Return the [x, y] coordinate for the center point of the cell that contains the specified text.  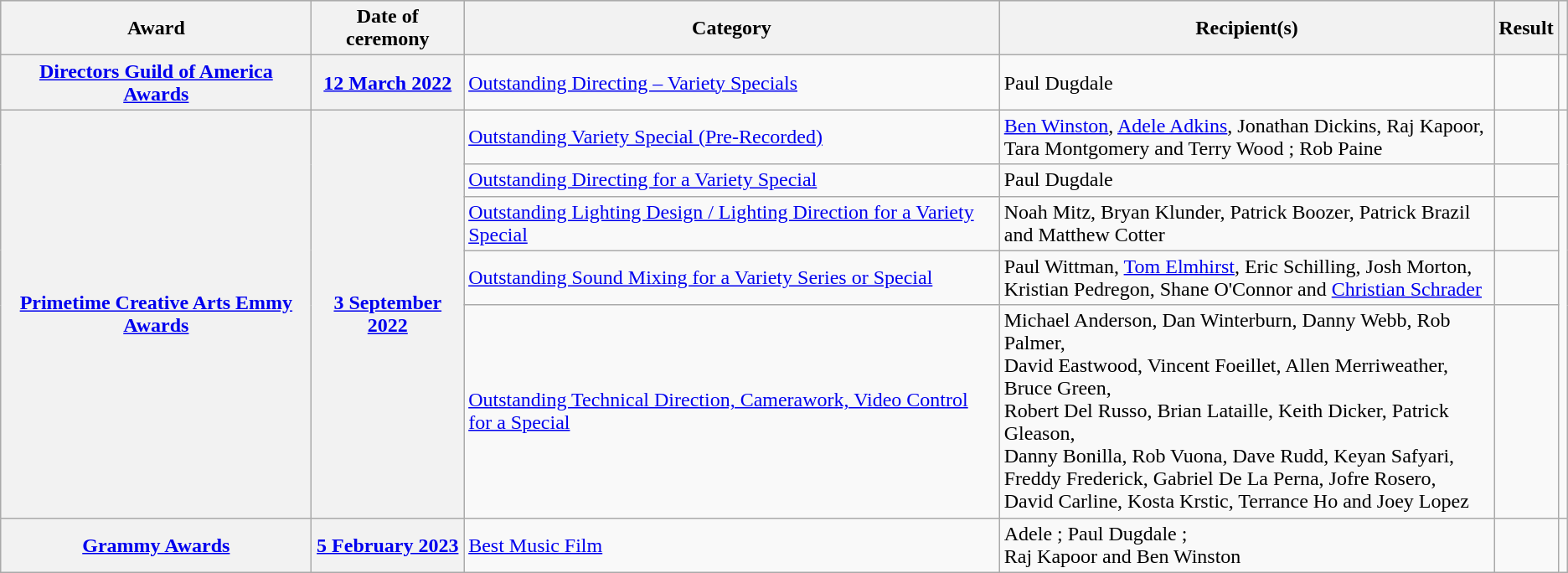
Outstanding Directing for a Variety Special [732, 180]
Primetime Creative Arts Emmy Awards [156, 313]
Outstanding Sound Mixing for a Variety Series or Special [732, 278]
Noah Mitz, Bryan Klunder, Patrick Boozer, Patrick Brazil and Matthew Cotter [1246, 223]
Award [156, 28]
Paul Wittman, Tom Elmhirst, Eric Schilling, Josh Morton, Kristian Pedregon, Shane O'Connor and Christian Schrader [1246, 278]
3 September 2022 [388, 313]
Ben Winston, Adele Adkins, Jonathan Dickins, Raj Kapoor, Tara Montgomery and Terry Wood ; Rob Paine [1246, 137]
Grammy Awards [156, 545]
Category [732, 28]
5 February 2023 [388, 545]
Recipient(s) [1246, 28]
Outstanding Technical Direction, Camerawork, Video Control for a Special [732, 411]
Best Music Film [732, 545]
12 March 2022 [388, 82]
Outstanding Lighting Design / Lighting Direction for a Variety Special [732, 223]
Directors Guild of America Awards [156, 82]
Date of ceremony [388, 28]
Outstanding Directing – Variety Specials [732, 82]
Outstanding Variety Special (Pre-Recorded) [732, 137]
Result [1526, 28]
Adele ; Paul Dugdale ; Raj Kapoor and Ben Winston [1246, 545]
